Return [x, y] of the center of cell containing provided text 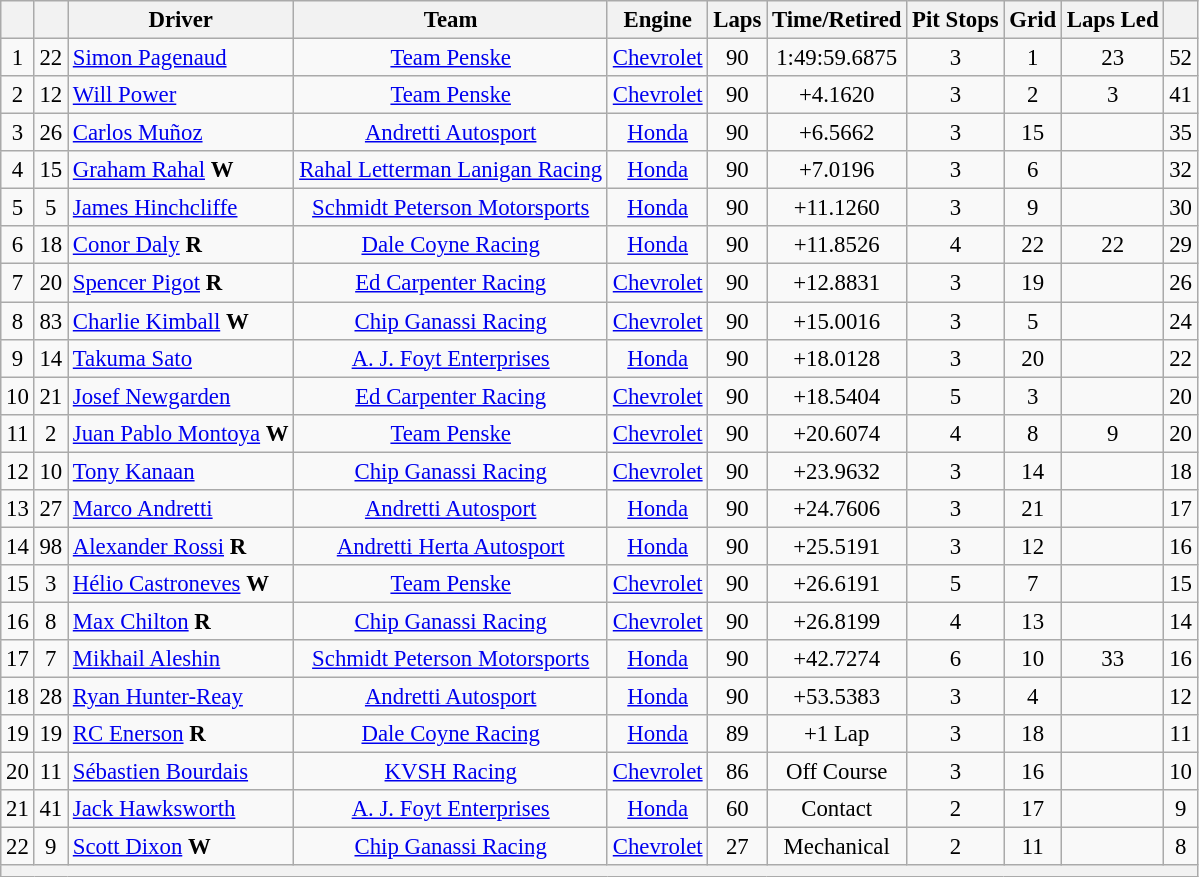
+11.8526 [837, 245]
Team [451, 20]
+11.1260 [837, 208]
+12.8831 [837, 283]
Simon Pagenaud [181, 58]
+53.5383 [837, 697]
+18.5404 [837, 396]
33 [1112, 659]
60 [738, 809]
52 [1180, 58]
Rahal Letterman Lanigan Racing [451, 170]
+1 Lap [837, 734]
+4.1620 [837, 95]
Grid [1032, 20]
98 [50, 546]
Carlos Muñoz [181, 133]
Mechanical [837, 847]
Scott Dixon W [181, 847]
Sébastien Bourdais [181, 772]
RC Enerson R [181, 734]
30 [1180, 208]
+6.5662 [837, 133]
Ryan Hunter-Reay [181, 697]
Driver [181, 20]
Laps [738, 20]
+7.0196 [837, 170]
Marco Andretti [181, 509]
Andretti Herta Autosport [451, 546]
Jack Hawksworth [181, 809]
+23.9632 [837, 471]
Engine [657, 20]
Mikhail Aleshin [181, 659]
+18.0128 [837, 358]
32 [1180, 170]
Josef Newgarden [181, 396]
Hélio Castroneves W [181, 584]
83 [50, 321]
24 [1180, 321]
+15.0016 [837, 321]
+25.5191 [837, 546]
Time/Retired [837, 20]
James Hinchcliffe [181, 208]
35 [1180, 133]
89 [738, 734]
Graham Rahal W [181, 170]
Alexander Rossi R [181, 546]
Tony Kanaan [181, 471]
Juan Pablo Montoya W [181, 433]
+42.7274 [837, 659]
Pit Stops [956, 20]
28 [50, 697]
Contact [837, 809]
86 [738, 772]
Charlie Kimball W [181, 321]
Off Course [837, 772]
Spencer Pigot R [181, 283]
+20.6074 [837, 433]
+26.8199 [837, 621]
Conor Daly R [181, 245]
Laps Led [1112, 20]
KVSH Racing [451, 772]
Max Chilton R [181, 621]
23 [1112, 58]
+26.6191 [837, 584]
1:49:59.6875 [837, 58]
+24.7606 [837, 509]
29 [1180, 245]
Takuma Sato [181, 358]
Will Power [181, 95]
